Detect which cell encompasses the target text, then output its (x, y) center coordinate. 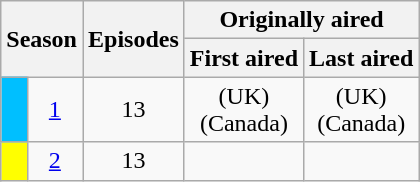
Originally aired (302, 20)
1 (54, 110)
2 (54, 161)
Season (42, 39)
Episodes (133, 39)
Last aired (362, 58)
First aired (244, 58)
